For the text-containing cell, return its midpoint in [x, y] coordinate format. 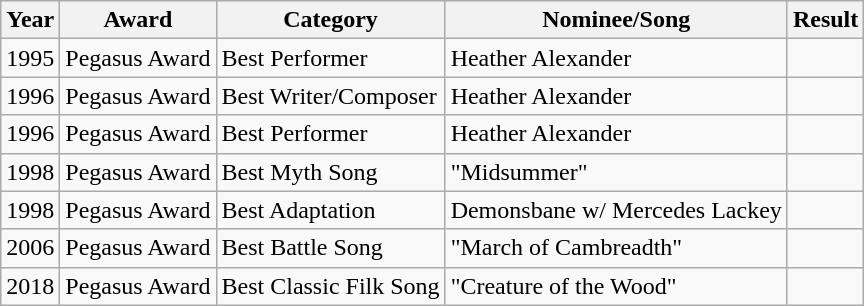
Best Writer/Composer [330, 96]
Nominee/Song [616, 20]
Year [30, 20]
1995 [30, 58]
Best Classic Filk Song [330, 286]
Result [825, 20]
"March of Cambreadth" [616, 248]
2018 [30, 286]
2006 [30, 248]
Best Adaptation [330, 210]
Best Myth Song [330, 172]
"Midsummer" [616, 172]
Award [138, 20]
Best Battle Song [330, 248]
"Creature of the Wood" [616, 286]
Demonsbane w/ Mercedes Lackey [616, 210]
Category [330, 20]
